From the cell containing the given text, extract its center point as [x, y] coordinate. 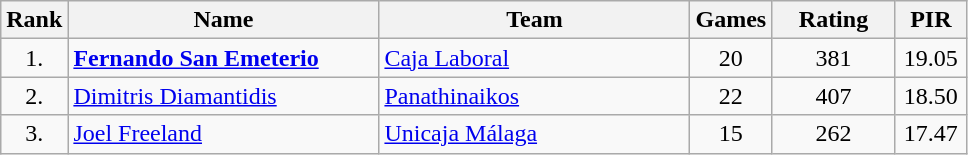
381 [834, 58]
1. [34, 58]
Rank [34, 20]
Team [534, 20]
15 [731, 134]
Fernando San Emeterio [224, 58]
Games [731, 20]
20 [731, 58]
Caja Laboral [534, 58]
Unicaja Málaga [534, 134]
Name [224, 20]
262 [834, 134]
22 [731, 96]
PIR [930, 20]
17.47 [930, 134]
Panathinaikos [534, 96]
18.50 [930, 96]
Joel Freeland [224, 134]
3. [34, 134]
Rating [834, 20]
19.05 [930, 58]
407 [834, 96]
Dimitris Diamantidis [224, 96]
2. [34, 96]
